For the text-containing cell, return its midpoint in [X, Y] coordinate format. 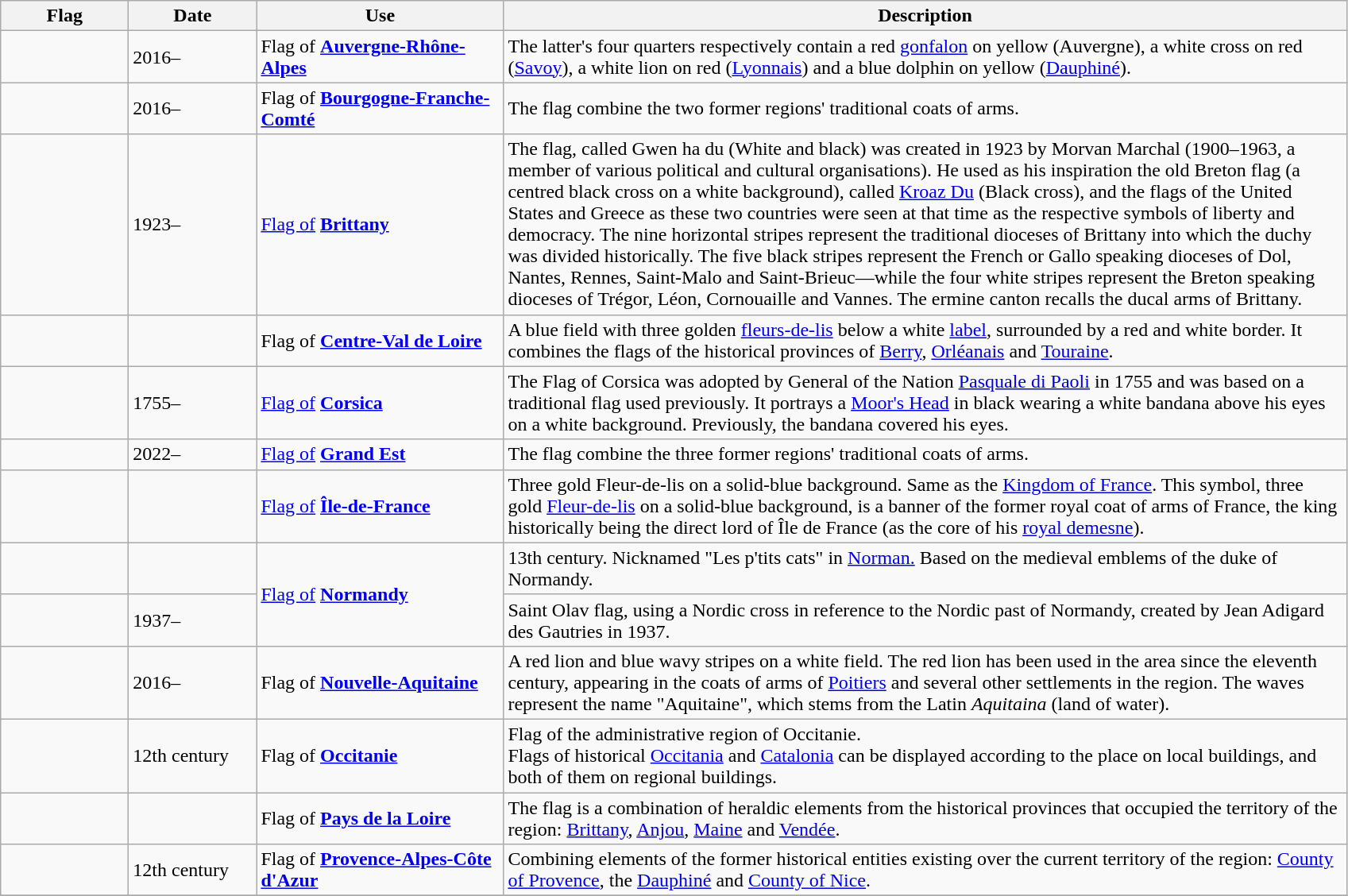
Flag of Auvergne-Rhône-Alpes [380, 57]
Date [192, 16]
Flag of Normandy [380, 594]
Flag of Bourgogne-Franche-Comté [380, 108]
13th century. Nicknamed "Les p'tits cats" in Norman. Based on the medieval emblems of the duke of Normandy. [925, 569]
Flag of Nouvelle-Aquitaine [380, 682]
Flag [65, 16]
Flag of Corsica [380, 403]
Flag of Grand Est [380, 454]
Flag of Occitanie [380, 755]
Saint Olav flag, using a Nordic cross in reference to the Nordic past of Normandy, created by Jean Adigard des Gautries in 1937. [925, 620]
Flag of Pays de la Loire [380, 818]
1923– [192, 224]
Flag of Centre-Val de Loire [380, 340]
Use [380, 16]
Flag of Brittany [380, 224]
Flag of Île-de-France [380, 506]
1755– [192, 403]
1937– [192, 620]
Description [925, 16]
The flag combine the three former regions' traditional coats of arms. [925, 454]
Flag of Provence-Alpes-Côte d'Azur [380, 871]
2022– [192, 454]
The flag combine the two former regions' traditional coats of arms. [925, 108]
